Search for the cell housing the specified text and yield its [X, Y] center coordinate. 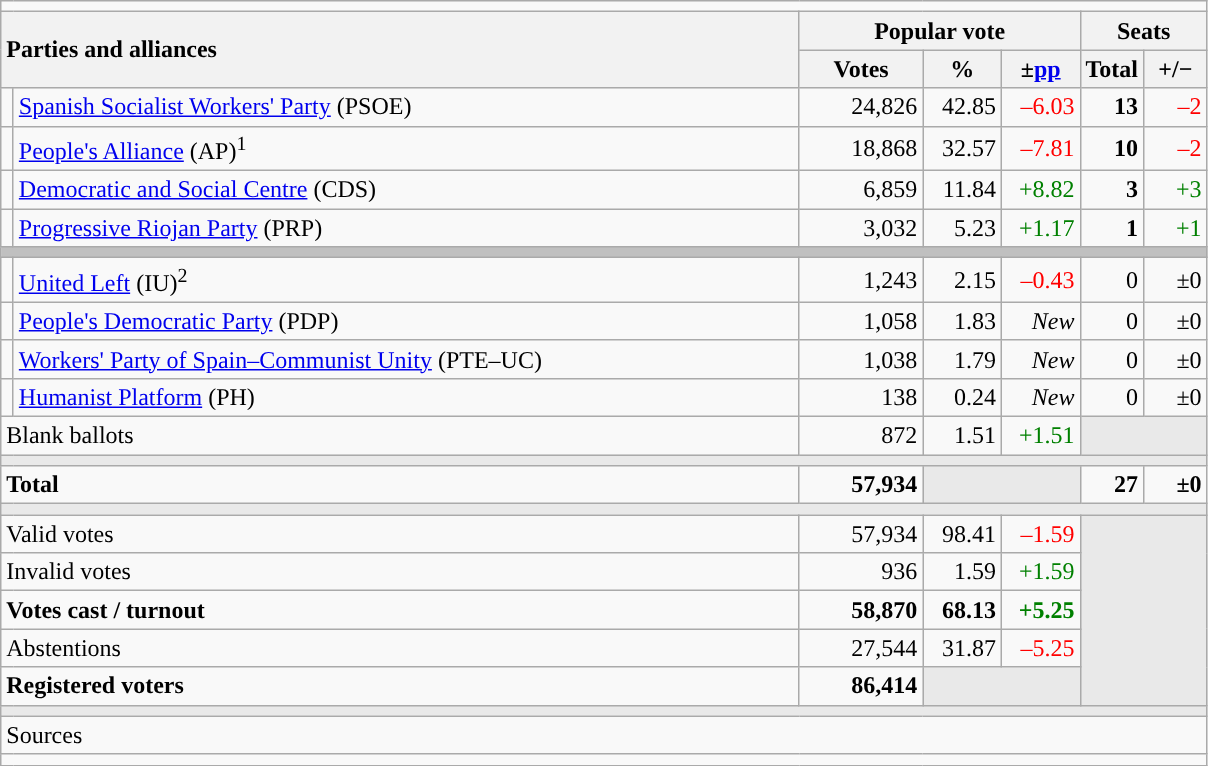
% [962, 69]
Popular vote [940, 31]
+/− [1176, 69]
68.13 [962, 610]
32.57 [962, 148]
1.79 [962, 359]
1.51 [962, 435]
+3 [1176, 190]
+1.51 [1040, 435]
–5.25 [1040, 648]
Votes [861, 69]
0.24 [962, 397]
31.87 [962, 648]
86,414 [861, 686]
Parties and alliances [400, 50]
Workers' Party of Spain–Communist Unity (PTE–UC) [406, 359]
Blank ballots [400, 435]
Invalid votes [400, 572]
58,870 [861, 610]
98.41 [962, 534]
Spanish Socialist Workers' Party (PSOE) [406, 107]
2.15 [962, 280]
Abstentions [400, 648]
–7.81 [1040, 148]
936 [861, 572]
1,058 [861, 321]
13 [1112, 107]
1,038 [861, 359]
27,544 [861, 648]
1.59 [962, 572]
1 [1112, 228]
Registered voters [400, 686]
24,826 [861, 107]
Sources [604, 735]
+1 [1176, 228]
3 [1112, 190]
+8.82 [1040, 190]
Democratic and Social Centre (CDS) [406, 190]
11.84 [962, 190]
6,859 [861, 190]
+1.17 [1040, 228]
–6.03 [1040, 107]
People's Alliance (AP)1 [406, 148]
872 [861, 435]
Votes cast / turnout [400, 610]
10 [1112, 148]
1.83 [962, 321]
1,243 [861, 280]
±pp [1040, 69]
+1.59 [1040, 572]
Progressive Riojan Party (PRP) [406, 228]
Seats [1144, 31]
27 [1112, 485]
42.85 [962, 107]
–0.43 [1040, 280]
Valid votes [400, 534]
18,868 [861, 148]
5.23 [962, 228]
Humanist Platform (PH) [406, 397]
138 [861, 397]
+5.25 [1040, 610]
–1.59 [1040, 534]
People's Democratic Party (PDP) [406, 321]
3,032 [861, 228]
United Left (IU)2 [406, 280]
